Output the (x, y) coordinate of the center of the cell containing the given text.  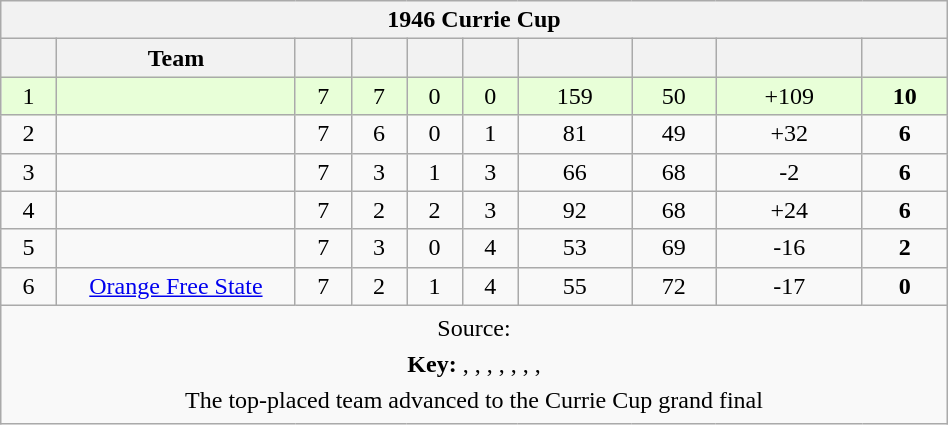
92 (575, 210)
55 (575, 286)
-16 (789, 248)
81 (575, 134)
49 (674, 134)
66 (575, 172)
72 (674, 286)
-2 (789, 172)
+24 (789, 210)
10 (904, 96)
159 (575, 96)
-17 (789, 286)
Orange Free State (176, 286)
+32 (789, 134)
5 (29, 248)
Team (176, 58)
Source: Key: , , , , , , , The top-placed team advanced to the Currie Cup grand final (474, 364)
1946 Currie Cup (474, 20)
53 (575, 248)
69 (674, 248)
50 (674, 96)
+109 (789, 96)
